Detect which cell encompasses the target text, then output its (X, Y) center coordinate. 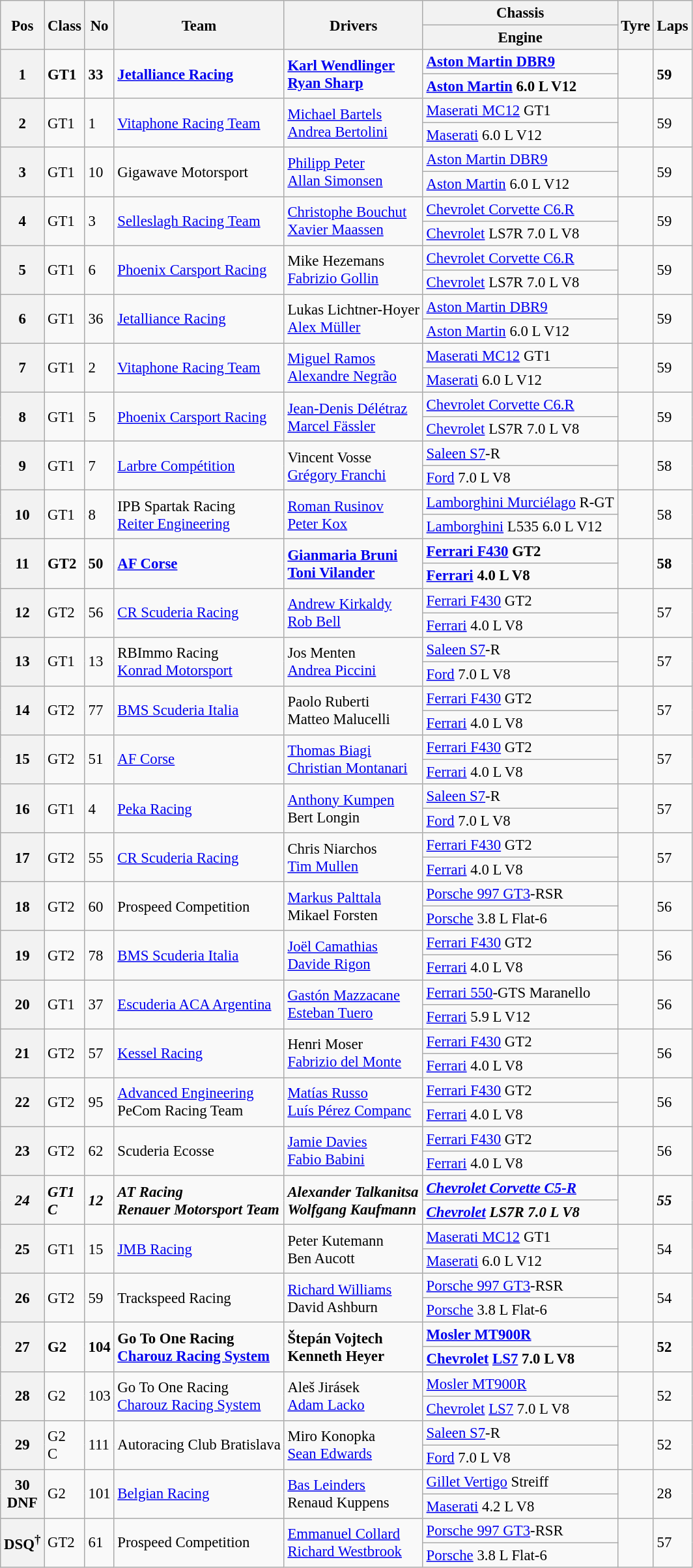
Thomas Biagi Christian Montanari (353, 759)
50 (99, 564)
Jean-Denis Délétraz Marcel Fässler (353, 417)
Class (65, 25)
Philipp Peter Allan Simonsen (353, 172)
GT1C (65, 1199)
Gigawave Motorsport (199, 172)
Jos Menten Andrea Piccini (353, 662)
Larbre Compétition (199, 466)
Peter Kutemann Ben Aucott (353, 1249)
Christophe Bouchut Xavier Maassen (353, 221)
Ferrari 5.9 L V12 (520, 1016)
Advanced Engineering PeCom Racing Team (199, 1102)
36 (99, 319)
Gastón Mazzacane Esteban Tuero (353, 1004)
61 (99, 1543)
30DNF (22, 1494)
Henri Moser Fabrizio del Monte (353, 1054)
16 (22, 809)
RBImmo Racing Konrad Motorsport (199, 662)
Team (199, 25)
Selleslagh Racing Team (199, 221)
Roman Rusinov Peter Kox (353, 514)
Laps (672, 25)
Štepán Vojtech Kenneth Heyer (353, 1347)
Paolo Ruberti Matteo Malucelli (353, 711)
Miguel Ramos Alexandre Negrão (353, 367)
Anthony Kumpen Bert Longin (353, 809)
Chevrolet Corvette C5-R (520, 1188)
Chassis (520, 13)
Joël Camathias Davide Rigon (353, 956)
No (99, 25)
62 (99, 1151)
77 (99, 711)
Lukas Lichtner-Hoyer Alex Müller (353, 319)
Karl Wendlinger Ryan Sharp (353, 74)
23 (22, 1151)
Autoracing Club Bratislava (199, 1444)
26 (22, 1298)
Matías Russo Luís Pérez Companc (353, 1102)
29 (22, 1444)
37 (99, 1004)
Richard Williams David Ashburn (353, 1298)
Chris Niarchos Tim Mullen (353, 857)
22 (22, 1102)
33 (99, 74)
25 (22, 1249)
Drivers (353, 25)
Alexander Talkanitsa Wolfgang Kaufmann (353, 1199)
51 (99, 759)
Lamborghini Murciélago R-GT (520, 503)
Tyre (636, 25)
111 (99, 1444)
Vincent Vosse Grégory Franchi (353, 466)
24 (22, 1199)
103 (99, 1396)
78 (99, 956)
Bas Leinders Renaud Kuppens (353, 1494)
11 (22, 564)
27 (22, 1347)
Maserati 4.2 L V8 (520, 1506)
Ferrari 550-GTS Maranello (520, 992)
G2C (65, 1444)
21 (22, 1054)
95 (99, 1102)
Lamborghini L535 6.0 L V12 (520, 527)
Escuderia ACA Argentina (199, 1004)
60 (99, 906)
IPB Spartak Racing Reiter Engineering (199, 514)
AT Racing Renauer Motorsport Team (199, 1199)
14 (22, 711)
Jamie Davies Fabio Babini (353, 1151)
Kessel Racing (199, 1054)
Aleš Jirásek Adam Lacko (353, 1396)
Engine (520, 38)
Peka Racing (199, 809)
101 (99, 1494)
Michael Bartels Andrea Bertolini (353, 122)
Miro Konopka Sean Edwards (353, 1444)
Andrew Kirkaldy Rob Bell (353, 612)
Pos (22, 25)
Trackspeed Racing (199, 1298)
104 (99, 1347)
Belgian Racing (199, 1494)
9 (22, 466)
JMB Racing (199, 1249)
19 (22, 956)
Markus Palttala Mikael Forsten (353, 906)
Emmanuel Collard Richard Westbrook (353, 1543)
Mike Hezemans Fabrizio Gollin (353, 270)
Gianmaria Bruni Toni Vilander (353, 564)
18 (22, 906)
Scuderia Ecosse (199, 1151)
DSQ† (22, 1543)
17 (22, 857)
20 (22, 1004)
Gillet Vertigo Streiff (520, 1482)
